Locate the cell with the specified text and output its (X, Y) center coordinate. 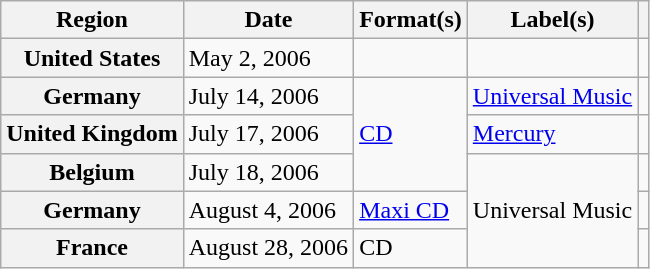
July 14, 2006 (268, 96)
July 17, 2006 (268, 134)
United States (92, 58)
Mercury (552, 134)
Format(s) (411, 20)
Region (92, 20)
August 28, 2006 (268, 248)
July 18, 2006 (268, 172)
May 2, 2006 (268, 58)
France (92, 248)
Belgium (92, 172)
August 4, 2006 (268, 210)
Maxi CD (411, 210)
Date (268, 20)
United Kingdom (92, 134)
Label(s) (552, 20)
